Find where the given text appears and provide that cell's center as (X, Y) coordinate. 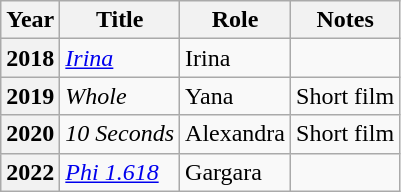
Role (236, 20)
2018 (30, 58)
Notes (346, 20)
10 Seconds (120, 134)
Yana (236, 96)
Whole (120, 96)
Gargara (236, 172)
2019 (30, 96)
Alexandra (236, 134)
2022 (30, 172)
Phi 1.618 (120, 172)
Title (120, 20)
2020 (30, 134)
Year (30, 20)
